Provide the (X, Y) coordinate of the cell's center where the given text is located.  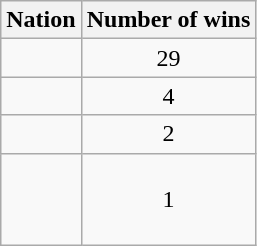
Number of wins (168, 20)
2 (168, 134)
29 (168, 58)
1 (168, 199)
Nation (41, 20)
4 (168, 96)
